Scan for the cell matching the given text and deliver its (x, y) coordinate at center. 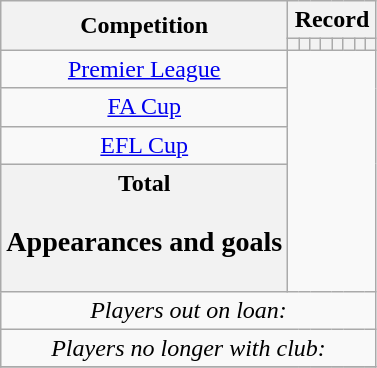
Record (332, 20)
FA Cup (144, 107)
Competition (144, 26)
Players out on loan: (188, 310)
Total Appearances and goals (144, 228)
Players no longer with club: (188, 348)
EFL Cup (144, 145)
Premier League (144, 69)
